Capture the cell that displays the provided text and extract its (x, y) central coordinate. 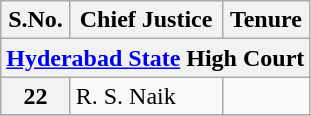
Chief Justice (146, 20)
Tenure (266, 20)
S.No. (36, 20)
Hyderabad State High Court (156, 58)
R. S. Naik (146, 96)
22 (36, 96)
